Find where the given text appears and provide that cell's center as [X, Y] coordinate. 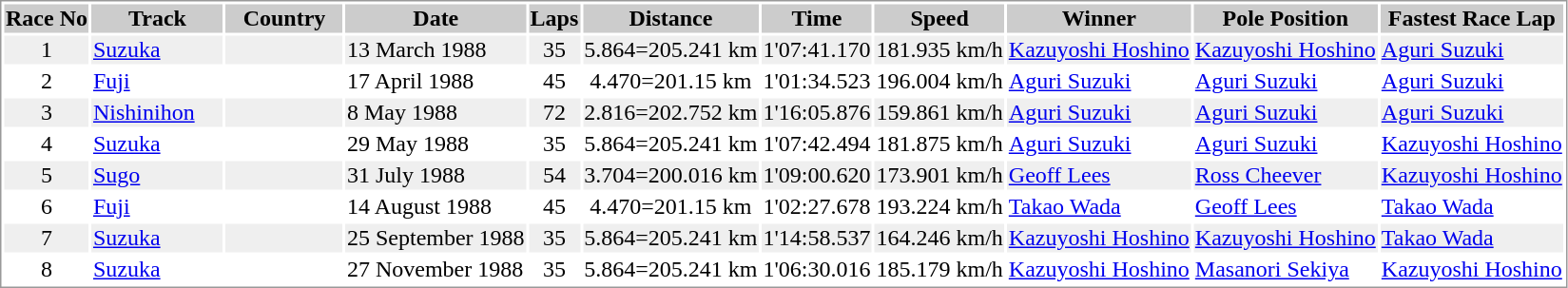
1'07:41.170 [817, 50]
1'06:30.016 [817, 269]
3 [46, 113]
3.704=200.016 km [671, 176]
Time [817, 18]
185.179 km/h [939, 269]
1 [46, 50]
13 March 1988 [436, 50]
Date [436, 18]
1'16:05.876 [817, 113]
181.875 km/h [939, 144]
193.224 km/h [939, 206]
8 [46, 269]
54 [554, 176]
6 [46, 206]
1'07:42.494 [817, 144]
25 September 1988 [436, 239]
1'02:27.678 [817, 206]
Nishinihon [157, 113]
164.246 km/h [939, 239]
Distance [671, 18]
173.901 km/h [939, 176]
181.935 km/h [939, 50]
Winner [1099, 18]
14 August 1988 [436, 206]
2 [46, 81]
196.004 km/h [939, 81]
Country [283, 18]
1'01:34.523 [817, 81]
Speed [939, 18]
159.861 km/h [939, 113]
Fastest Race Lap [1472, 18]
Masanori Sekiya [1286, 269]
2.816=202.752 km [671, 113]
72 [554, 113]
Ross Cheever [1286, 176]
Laps [554, 18]
7 [46, 239]
17 April 1988 [436, 81]
5 [46, 176]
29 May 1988 [436, 144]
Pole Position [1286, 18]
4 [46, 144]
Track [157, 18]
Sugo [157, 176]
1'09:00.620 [817, 176]
1'14:58.537 [817, 239]
8 May 1988 [436, 113]
27 November 1988 [436, 269]
31 July 1988 [436, 176]
Race No [46, 18]
